For the text-containing cell, return its midpoint in (x, y) coordinate format. 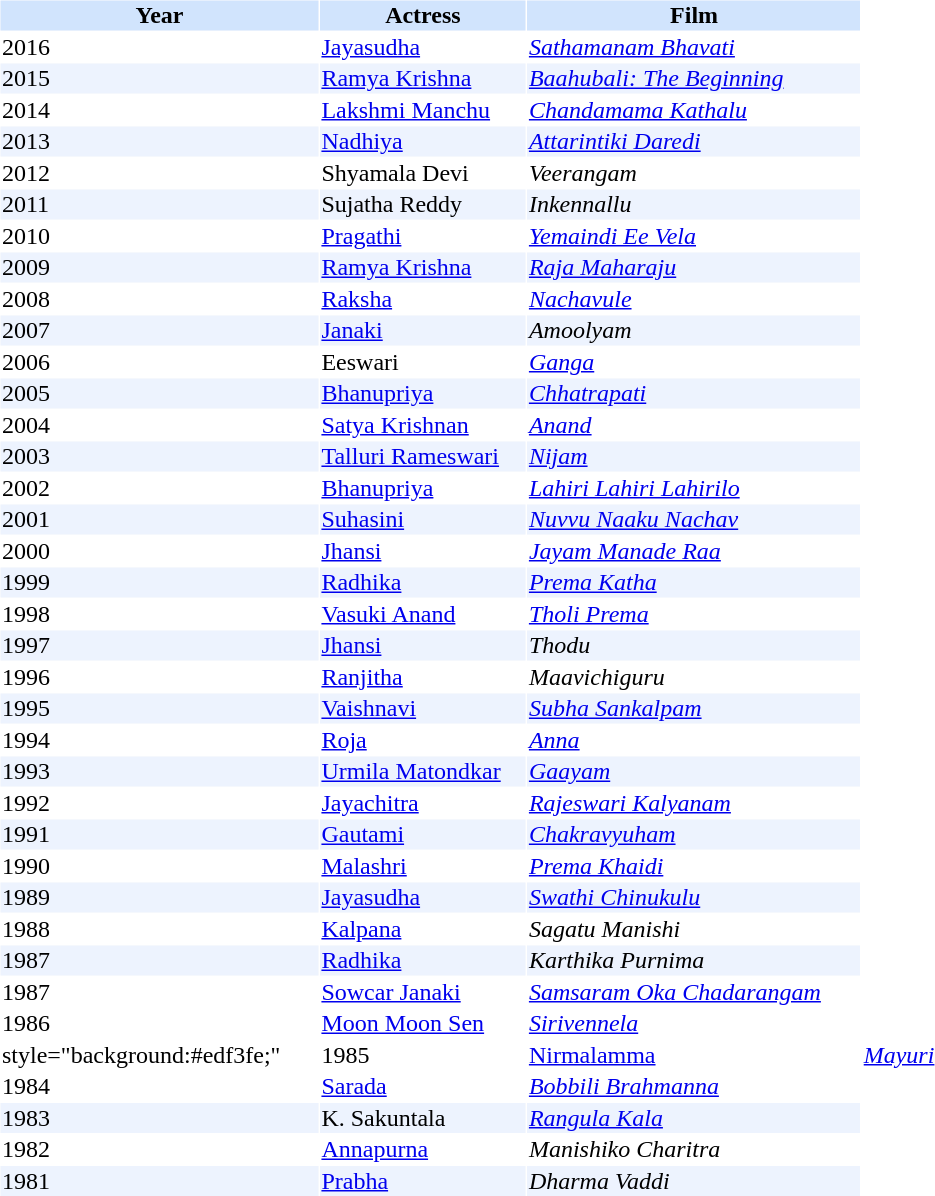
Moon Moon Sen (423, 1023)
Nijam (694, 457)
Sujatha Reddy (423, 205)
Gautami (423, 835)
Yemaindi Ee Vela (694, 236)
1984 (159, 1087)
Roja (423, 740)
Veerangam (694, 173)
Swathi Chinukulu (694, 897)
Lakshmi Manchu (423, 110)
2001 (159, 519)
Kalpana (423, 929)
Anand (694, 425)
Jayachitra (423, 803)
Anna (694, 740)
Prema Khaidi (694, 866)
Karthika Purnima (694, 961)
Thodu (694, 645)
2002 (159, 488)
K. Sakuntala (423, 1118)
Attarintiki Daredi (694, 141)
Pragathi (423, 236)
1992 (159, 803)
Nirmalamma (694, 1055)
1999 (159, 583)
1986 (159, 1023)
2004 (159, 425)
2005 (159, 393)
Gaayam (694, 771)
Raksha (423, 299)
Ganga (694, 362)
1995 (159, 709)
2012 (159, 173)
1993 (159, 771)
Chakravyuham (694, 835)
Maavichiguru (694, 677)
Vasuki Anand (423, 614)
Jayam Manade Raa (694, 551)
Prabha (423, 1181)
2003 (159, 457)
Rajeswari Kalyanam (694, 803)
Rangula Kala (694, 1118)
Tholi Prema (694, 614)
Samsaram Oka Chadarangam (694, 992)
2006 (159, 362)
Satya Krishnan (423, 425)
2000 (159, 551)
Nadhiya (423, 141)
1985 (423, 1055)
Manishiko Charitra (694, 1149)
Prema Katha (694, 583)
Talluri Rameswari (423, 457)
1991 (159, 835)
Inkennallu (694, 205)
Chandamama Kathalu (694, 110)
1988 (159, 929)
Janaki (423, 331)
1990 (159, 866)
2015 (159, 79)
Nachavule (694, 299)
Sathamanam Bhavati (694, 47)
Lahiri Lahiri Lahirilo (694, 488)
2009 (159, 267)
Sirivennela (694, 1023)
Vaishnavi (423, 709)
Amoolyam (694, 331)
1982 (159, 1149)
2013 (159, 141)
Nuvvu Naaku Nachav (694, 519)
Sarada (423, 1087)
1994 (159, 740)
Year (159, 15)
2014 (159, 110)
1997 (159, 645)
2011 (159, 205)
Sagatu Manishi (694, 929)
Film (694, 15)
Sowcar Janaki (423, 992)
1998 (159, 614)
Raja Maharaju (694, 267)
1996 (159, 677)
Chhatrapati (694, 393)
Eeswari (423, 362)
Baahubali: The Beginning (694, 79)
2016 (159, 47)
Bobbili Brahmanna (694, 1087)
2008 (159, 299)
Shyamala Devi (423, 173)
style="background:#edf3fe;" (159, 1055)
2007 (159, 331)
1981 (159, 1181)
Urmila Matondkar (423, 771)
1989 (159, 897)
Subha Sankalpam (694, 709)
2010 (159, 236)
Actress (423, 15)
Dharma Vaddi (694, 1181)
Suhasini (423, 519)
1983 (159, 1118)
Malashri (423, 866)
Ranjitha (423, 677)
Annapurna (423, 1149)
